Provide the [x, y] coordinate of the cell's center where the given text is located.  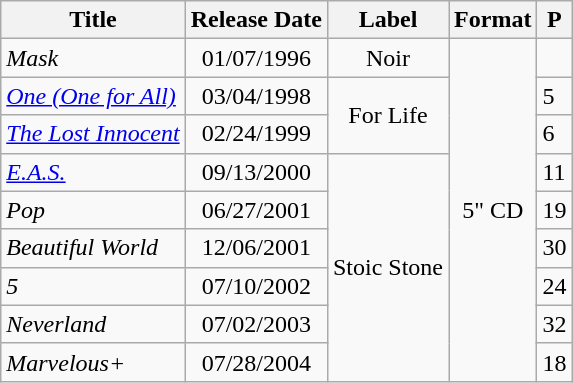
Neverland [93, 324]
24 [554, 286]
07/10/2002 [256, 286]
Label [388, 20]
Title [93, 20]
The Lost Innocent [93, 134]
5" CD [493, 210]
Marvelous+ [93, 362]
Beautiful World [93, 248]
18 [554, 362]
Pop [93, 210]
06/27/2001 [256, 210]
11 [554, 172]
For Life [388, 115]
Release Date [256, 20]
E.A.S. [93, 172]
09/13/2000 [256, 172]
01/07/1996 [256, 58]
Mask [93, 58]
Format [493, 20]
6 [554, 134]
07/28/2004 [256, 362]
02/24/1999 [256, 134]
One (One for All) [93, 96]
03/04/1998 [256, 96]
32 [554, 324]
P [554, 20]
12/06/2001 [256, 248]
Noir [388, 58]
Stoic Stone [388, 267]
19 [554, 210]
07/02/2003 [256, 324]
30 [554, 248]
